Identify which cell holds the provided text, then report its [x, y] central coordinate. 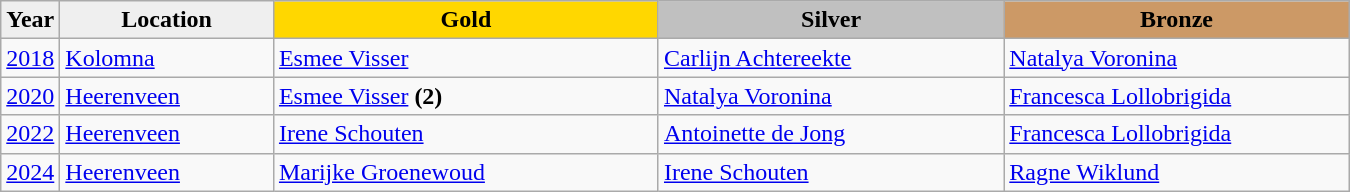
Ragne Wiklund [1176, 172]
Esmee Visser (2) [466, 96]
2022 [30, 134]
Silver [830, 20]
Antoinette de Jong [830, 134]
2018 [30, 58]
Gold [466, 20]
Location [167, 20]
2024 [30, 172]
Kolomna [167, 58]
Bronze [1176, 20]
2020 [30, 96]
Esmee Visser [466, 58]
Year [30, 20]
Carlijn Achtereekte [830, 58]
Marijke Groenewoud [466, 172]
